Output the [x, y] coordinate of the center of the cell containing the given text.  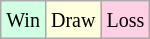
Win [24, 20]
Draw [72, 20]
Loss [126, 20]
